Scan for the cell matching the given text and deliver its (X, Y) coordinate at center. 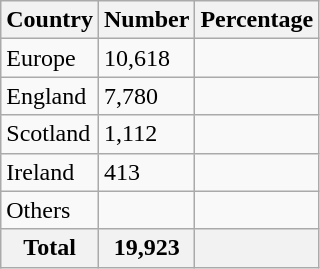
19,923 (146, 248)
7,780 (146, 96)
Country (50, 20)
Ireland (50, 172)
England (50, 96)
Scotland (50, 134)
Europe (50, 58)
10,618 (146, 58)
1,112 (146, 134)
413 (146, 172)
Number (146, 20)
Total (50, 248)
Others (50, 210)
Percentage (257, 20)
